Identify which cell holds the provided text, then report its (X, Y) central coordinate. 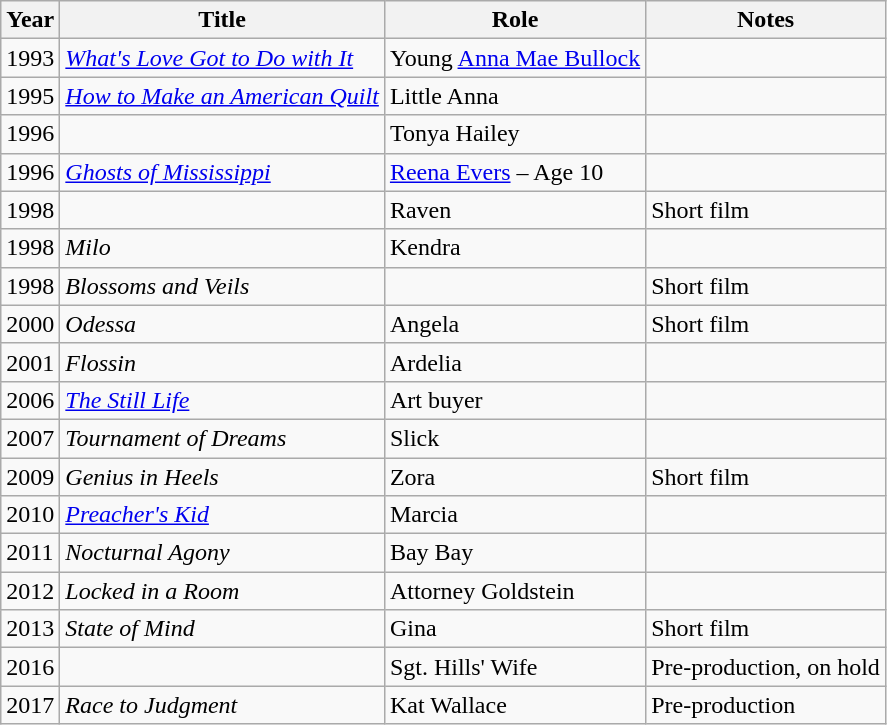
Angela (514, 324)
Pre-production, on hold (766, 667)
Notes (766, 20)
Locked in a Room (222, 591)
Tournament of Dreams (222, 438)
Kat Wallace (514, 705)
Reena Evers – Age 10 (514, 172)
2016 (30, 667)
What's Love Got to Do with It (222, 58)
1993 (30, 58)
Title (222, 20)
2009 (30, 477)
Ghosts of Mississippi (222, 172)
Bay Bay (514, 553)
Year (30, 20)
2012 (30, 591)
Pre-production (766, 705)
2000 (30, 324)
State of Mind (222, 629)
The Still Life (222, 400)
2001 (30, 362)
Odessa (222, 324)
Ardelia (514, 362)
Slick (514, 438)
Blossoms and Veils (222, 286)
2011 (30, 553)
Marcia (514, 515)
Tonya Hailey (514, 134)
Young Anna Mae Bullock (514, 58)
Little Anna (514, 96)
Role (514, 20)
Kendra (514, 248)
Zora (514, 477)
Preacher's Kid (222, 515)
Flossin (222, 362)
Nocturnal Agony (222, 553)
Milo (222, 248)
Sgt. Hills' Wife (514, 667)
Raven (514, 210)
2017 (30, 705)
Art buyer (514, 400)
Race to Judgment (222, 705)
1995 (30, 96)
2006 (30, 400)
2010 (30, 515)
Gina (514, 629)
2013 (30, 629)
Attorney Goldstein (514, 591)
How to Make an American Quilt (222, 96)
2007 (30, 438)
Genius in Heels (222, 477)
